Find where the given text appears and provide that cell's center as [x, y] coordinate. 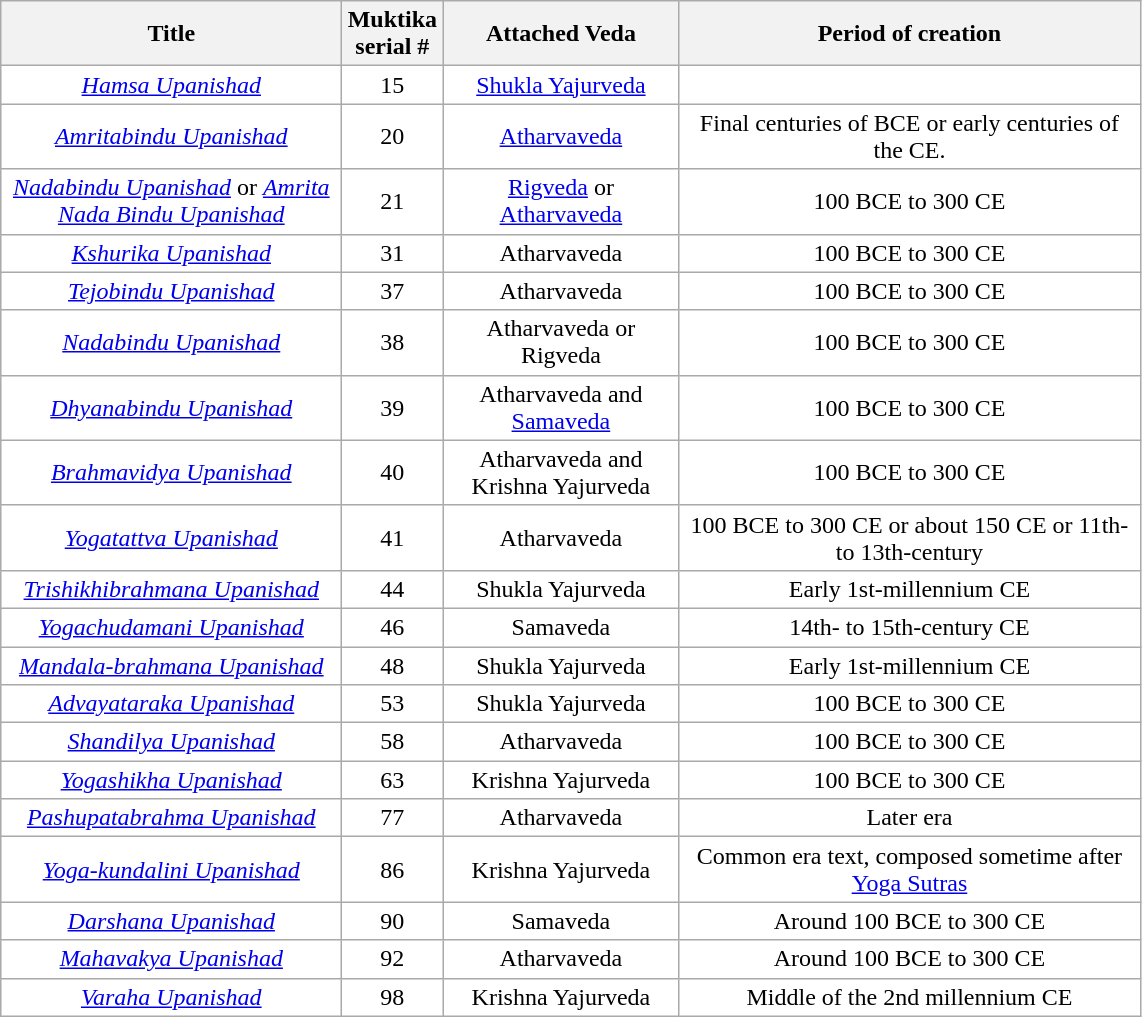
Attached Veda [561, 34]
100 BCE to 300 CE or about 150 CE or 11th- to 13th-century [910, 538]
Dhyanabindu Upanishad [172, 408]
92 [392, 959]
40 [392, 472]
Nadabindu Upanishad [172, 342]
77 [392, 818]
Rigveda or Atharvaveda [561, 202]
Nadabindu Upanishad or Amrita Nada Bindu Upanishad [172, 202]
46 [392, 627]
53 [392, 704]
Trishikhibrahmana Upanishad [172, 589]
Atharvaveda and Krishna Yajurveda [561, 472]
Yoga-kundalini Upanishad [172, 870]
20 [392, 136]
Later era [910, 818]
Advayataraka Upanishad [172, 704]
98 [392, 997]
Period of creation [910, 34]
Brahmavidya Upanishad [172, 472]
Mahavakya Upanishad [172, 959]
31 [392, 253]
44 [392, 589]
14th- to 15th-century CE [910, 627]
37 [392, 291]
Atharvaveda and Samaveda [561, 408]
Kshurika Upanishad [172, 253]
Atharvaveda or Rigveda [561, 342]
21 [392, 202]
15 [392, 85]
Tejobindu Upanishad [172, 291]
Yogachudamani Upanishad [172, 627]
Mandala-brahmana Upanishad [172, 665]
Yogatattva Upanishad [172, 538]
Title [172, 34]
Middle of the 2nd millennium CE [910, 997]
Common era text, composed sometime after Yoga Sutras [910, 870]
Amritabindu Upanishad [172, 136]
63 [392, 780]
Varaha Upanishad [172, 997]
Final centuries of BCE or early centuries of the CE. [910, 136]
48 [392, 665]
39 [392, 408]
58 [392, 742]
86 [392, 870]
Muktika serial # [392, 34]
90 [392, 921]
38 [392, 342]
Hamsa Upanishad [172, 85]
41 [392, 538]
Pashupatabrahma Upanishad [172, 818]
Darshana Upanishad [172, 921]
Yogashikha Upanishad [172, 780]
Shandilya Upanishad [172, 742]
